From the cell containing the given text, extract its center point as [x, y] coordinate. 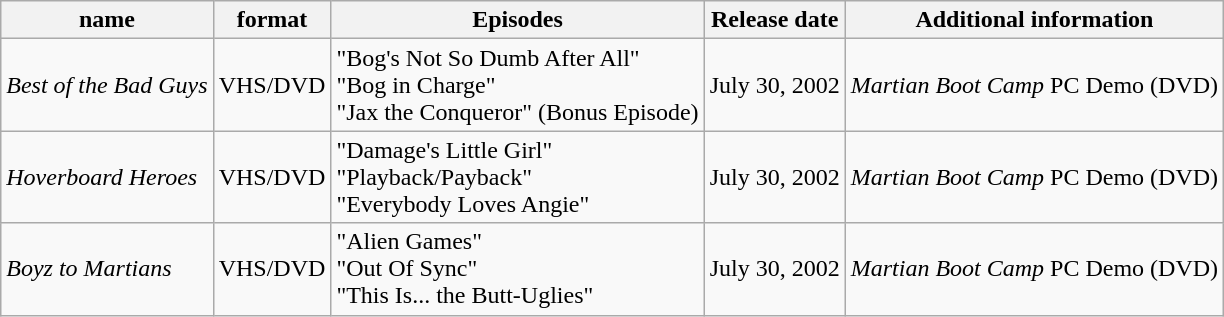
format [272, 20]
Hoverboard Heroes [107, 177]
"Bog's Not So Dumb After All""Bog in Charge""Jax the Conqueror" (Bonus Episode) [518, 85]
"Alien Games""Out Of Sync""This Is... the Butt-Uglies" [518, 269]
name [107, 20]
Boyz to Martians [107, 269]
Release date [774, 20]
Additional information [1034, 20]
Best of the Bad Guys [107, 85]
"Damage's Little Girl""Playback/Payback""Everybody Loves Angie" [518, 177]
Episodes [518, 20]
